Return [x, y] of the center of cell containing provided text 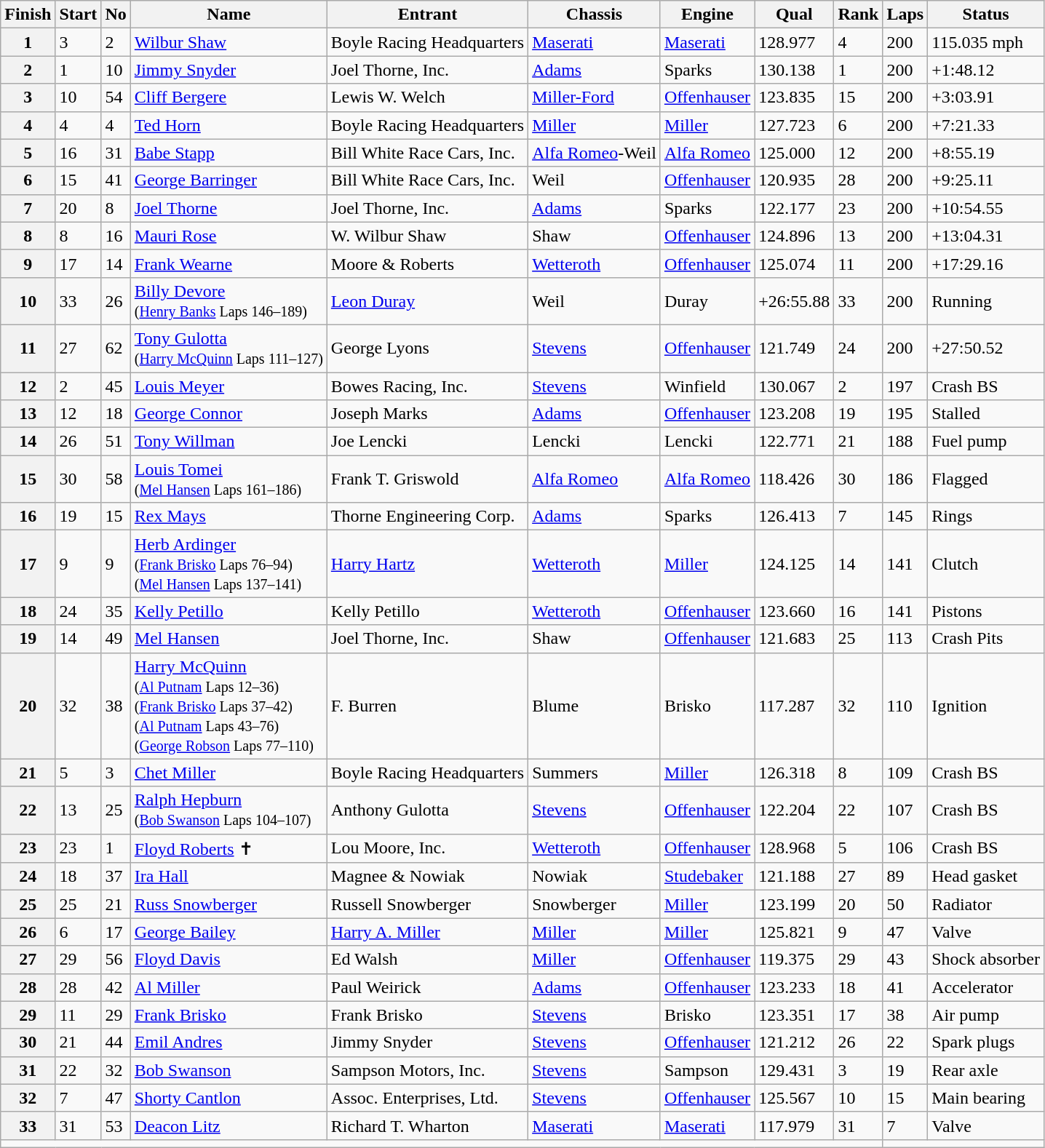
+9:25.11 [986, 180]
+1:48.12 [986, 70]
58 [116, 479]
Radiator [986, 904]
128.977 [795, 42]
Main bearing [986, 1098]
130.067 [795, 386]
Russell Snowberger [427, 904]
+27:50.52 [986, 348]
Snowberger [595, 904]
Rex Mays [229, 517]
121.749 [795, 348]
Bob Swanson [229, 1070]
Laps [905, 15]
Chet Miller [229, 773]
Qual [795, 15]
124.125 [795, 564]
Herb Ardinger(Frank Brisko Laps 76–94)(Mel Hansen Laps 137–141) [229, 564]
125.000 [795, 153]
110 [905, 706]
Head gasket [986, 877]
Shock absorber [986, 960]
W. Wilbur Shaw [427, 236]
Al Miller [229, 987]
188 [905, 442]
No [116, 15]
Joseph Marks [427, 414]
43 [905, 960]
56 [116, 960]
Billy Devore(Henry Banks Laps 146–189) [229, 301]
Ralph Hepburn(Bob Swanson Laps 104–107) [229, 810]
Ted Horn [229, 125]
Ira Hall [229, 877]
126.413 [795, 517]
120.935 [795, 180]
121.212 [795, 1043]
Running [986, 301]
107 [905, 810]
125.567 [795, 1098]
127.723 [795, 125]
Cliff Bergere [229, 97]
Air pump [986, 1015]
115.035 mph [986, 42]
125.074 [795, 263]
124.896 [795, 236]
Clutch [986, 564]
Miller-Ford [595, 97]
F. Burren [427, 706]
45 [116, 386]
89 [905, 877]
37 [116, 877]
Frank T. Griswold [427, 479]
117.979 [795, 1125]
122.771 [795, 442]
+8:55.19 [986, 153]
123.660 [795, 611]
Shorty Cantlon [229, 1098]
Sampson [707, 1070]
195 [905, 414]
123.835 [795, 97]
+3:03.91 [986, 97]
Lewis W. Welch [427, 97]
Babe Stapp [229, 153]
Entrant [427, 15]
Spark plugs [986, 1043]
62 [116, 348]
50 [905, 904]
126.318 [795, 773]
Tony Gulotta(Harry McQuinn Laps 111–127) [229, 348]
51 [116, 442]
Mauri Rose [229, 236]
130.138 [795, 70]
109 [905, 773]
Summers [595, 773]
145 [905, 517]
Louis Tomei(Mel Hansen Laps 161–186) [229, 479]
Harry A. Miller [427, 932]
121.188 [795, 877]
121.683 [795, 639]
Emil Andres [229, 1043]
106 [905, 848]
Status [986, 15]
Start [79, 15]
Deacon Litz [229, 1125]
Thorne Engineering Corp. [427, 517]
54 [116, 97]
Joe Lencki [427, 442]
123.233 [795, 987]
Floyd Davis [229, 960]
Joel Thorne [229, 208]
Rings [986, 517]
113 [905, 639]
George Connor [229, 414]
44 [116, 1043]
123.199 [795, 904]
George Bailey [229, 932]
Moore & Roberts [427, 263]
118.426 [795, 479]
+7:21.33 [986, 125]
Richard T. Wharton [427, 1125]
Leon Duray [427, 301]
Name [229, 15]
35 [116, 611]
Studebaker [707, 877]
Ignition [986, 706]
Winfield [707, 386]
119.375 [795, 960]
George Barringer [229, 180]
Pistons [986, 611]
Magnee & Nowiak [427, 877]
117.287 [795, 706]
128.968 [795, 848]
Rear axle [986, 1070]
125.821 [795, 932]
Bowes Racing, Inc. [427, 386]
Crash Pits [986, 639]
122.204 [795, 810]
53 [116, 1125]
Chassis [595, 15]
42 [116, 987]
197 [905, 386]
49 [116, 639]
Frank Wearne [229, 263]
Harry Hartz [427, 564]
Paul Weirick [427, 987]
Floyd Roberts ✝ [229, 848]
Nowiak [595, 877]
+17:29.16 [986, 263]
Louis Meyer [229, 386]
Ed Walsh [427, 960]
Wilbur Shaw [229, 42]
Finish [28, 15]
Stalled [986, 414]
Flagged [986, 479]
+13:04.31 [986, 236]
122.177 [795, 208]
129.431 [795, 1070]
Fuel pump [986, 442]
186 [905, 479]
Engine [707, 15]
Accelerator [986, 987]
Sampson Motors, Inc. [427, 1070]
Tony Willman [229, 442]
Blume [595, 706]
Duray [707, 301]
Rank [859, 15]
123.208 [795, 414]
+10:54.55 [986, 208]
George Lyons [427, 348]
Mel Hansen [229, 639]
+26:55.88 [795, 301]
Russ Snowberger [229, 904]
123.351 [795, 1015]
Anthony Gulotta [427, 810]
Alfa Romeo-Weil [595, 153]
Lou Moore, Inc. [427, 848]
Assoc. Enterprises, Ltd. [427, 1098]
Harry McQuinn(Al Putnam Laps 12–36)(Frank Brisko Laps 37–42)(Al Putnam Laps 43–76)(George Robson Laps 77–110) [229, 706]
